Extract the (X, Y) coordinate from the center of the cell holding the provided text.  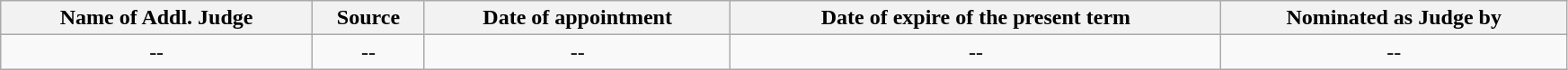
Source (368, 18)
Nominated as Judge by (1395, 18)
Name of Addl. Judge (156, 18)
Date of expire of the present term (976, 18)
Date of appointment (577, 18)
